Scan for the cell matching the given text and deliver its (x, y) coordinate at center. 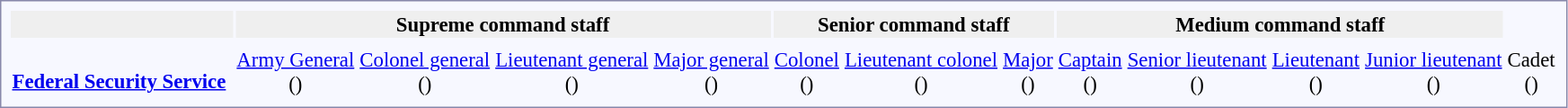
Colonel general () (425, 72)
Lieutenant () (1316, 72)
Army General() (296, 72)
Senior lieutenant () (1197, 72)
Senior command staff (913, 24)
Colonel() (807, 72)
Major general () (712, 72)
Lieutenant colonel () (920, 72)
Major () (1028, 72)
Cadet() (1531, 72)
Federal Security Service (119, 68)
Lieutenant general () (571, 72)
Junior lieutenant () (1434, 72)
Supreme command staff (503, 24)
Medium command staff (1280, 24)
Captain () (1090, 72)
